Capture the cell that displays the provided text and extract its (x, y) central coordinate. 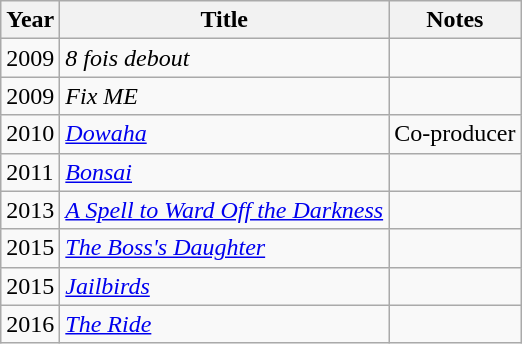
2010 (30, 134)
2011 (30, 172)
8 fois debout (224, 58)
2016 (30, 324)
Year (30, 20)
2013 (30, 210)
Co-producer (455, 134)
Notes (455, 20)
A Spell to Ward Off the Darkness (224, 210)
The Boss's Daughter (224, 248)
Dowaha (224, 134)
Fix ME (224, 96)
Jailbirds (224, 286)
The Ride (224, 324)
Title (224, 20)
Bonsai (224, 172)
